Provide the (X, Y) coordinate of the cell's center where the given text is located.  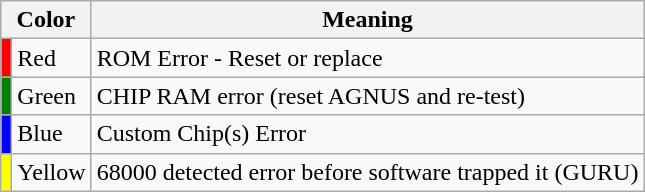
CHIP RAM error (reset AGNUS and re-test) (368, 96)
Green (52, 96)
Custom Chip(s) Error (368, 134)
Red (52, 58)
Meaning (368, 20)
Color (46, 20)
Yellow (52, 172)
Blue (52, 134)
ROM Error - Reset or replace (368, 58)
68000 detected error before software trapped it (GURU) (368, 172)
